Provide the [x, y] coordinate of the cell's center where the given text is located.  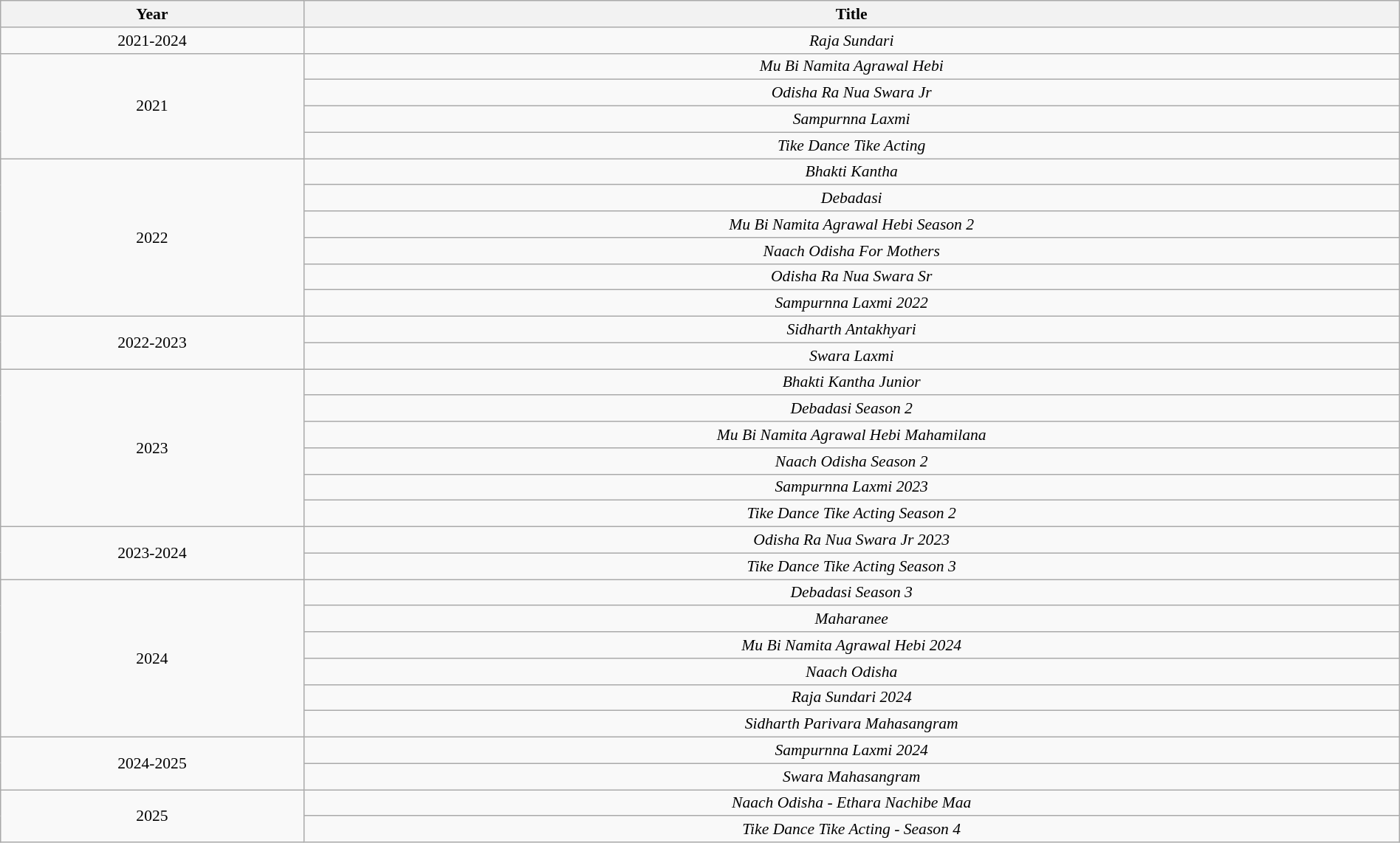
Odisha Ra Nua Swara Jr 2023 [851, 540]
Sampurnna Laxmi 2023 [851, 487]
Mu Bi Namita Agrawal Hebi Mahamilana [851, 435]
Naach Odisha [851, 672]
Odisha Ra Nua Swara Sr [851, 277]
2021-2024 [152, 41]
2023 [152, 448]
Title [851, 14]
Debadasi [851, 199]
Naach Odisha For Mothers [851, 251]
2021 [152, 106]
Bhakti Kantha [851, 172]
Sampurnna Laxmi 2022 [851, 303]
2024-2025 [152, 763]
Tike Dance Tike Acting Season 2 [851, 514]
Sampurnna Laxmi [851, 120]
Sampurnna Laxmi 2024 [851, 751]
Bhakti Kantha Junior [851, 382]
Naach Odisha Season 2 [851, 461]
Odisha Ra Nua Swara Jr [851, 93]
Sidharth Parivara Mahasangram [851, 724]
Mu Bi Namita Agrawal Hebi 2024 [851, 645]
Raja Sundari [851, 41]
Maharanee [851, 619]
Sidharth Antakhyari [851, 330]
Tike Dance Tike Acting [851, 145]
Debadasi Season 2 [851, 409]
2025 [152, 816]
2022 [152, 238]
2024 [152, 658]
Swara Mahasangram [851, 777]
2022-2023 [152, 343]
Tike Dance Tike Acting Season 3 [851, 566]
Raja Sundari 2024 [851, 698]
Tike Dance Tike Acting - Season 4 [851, 830]
Debadasi Season 3 [851, 593]
Swara Laxmi [851, 356]
Naach Odisha - Ethara Nachibe Maa [851, 803]
Mu Bi Namita Agrawal Hebi Season 2 [851, 224]
Year [152, 14]
2023-2024 [152, 554]
Mu Bi Namita Agrawal Hebi [851, 66]
